Output the (x, y) coordinate of the center of the cell containing the given text.  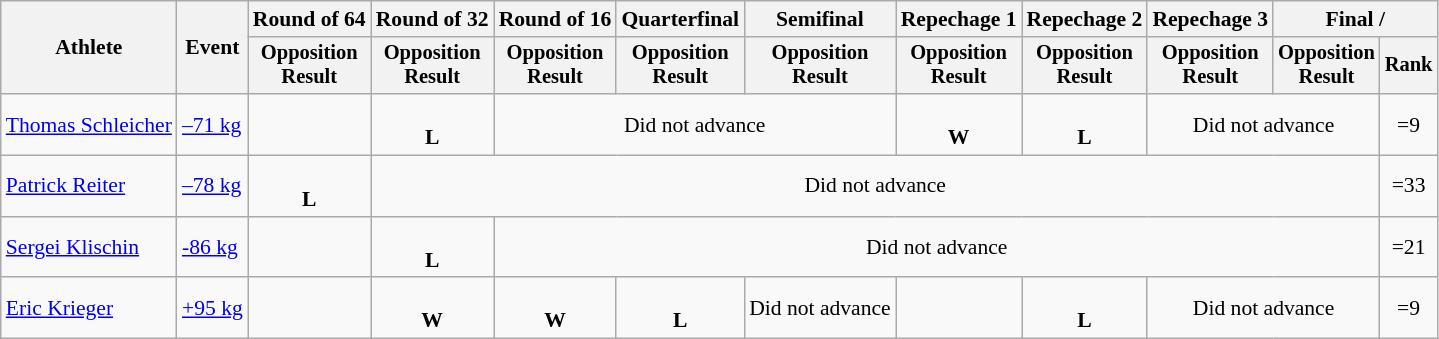
Rank (1409, 66)
Eric Krieger (89, 308)
=33 (1409, 186)
Event (212, 48)
-86 kg (212, 248)
Quarterfinal (680, 19)
Repechage 2 (1085, 19)
Repechage 1 (959, 19)
Sergei Klischin (89, 248)
–71 kg (212, 124)
Round of 64 (310, 19)
Thomas Schleicher (89, 124)
Repechage 3 (1210, 19)
=21 (1409, 248)
Round of 32 (432, 19)
Patrick Reiter (89, 186)
Semifinal (820, 19)
+95 kg (212, 308)
–78 kg (212, 186)
Athlete (89, 48)
Round of 16 (556, 19)
Final / (1355, 19)
